Identify which cell holds the provided text, then report its (X, Y) central coordinate. 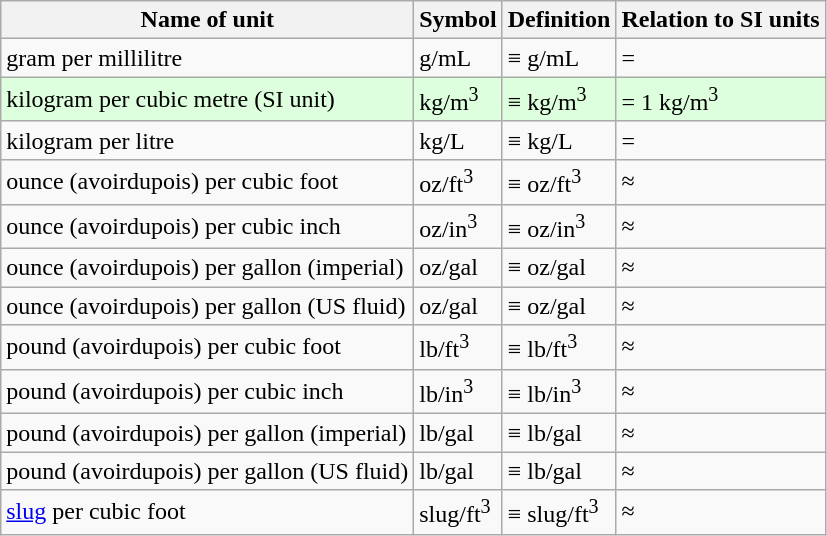
Definition (559, 20)
ounce (avoirdupois) per gallon (imperial) (208, 268)
≡ slug/ft3 (559, 512)
lb/in3 (458, 392)
kg/L (458, 140)
Relation to SI units (720, 20)
≡ lb/ft3 (559, 348)
kg/m3 (458, 100)
oz/in3 (458, 226)
gram per millilitre (208, 58)
≡ kg/L (559, 140)
≡ g/mL (559, 58)
pound (avoirdupois) per gallon (US fluid) (208, 471)
ounce (avoirdupois) per gallon (US fluid) (208, 306)
lb/ft3 (458, 348)
≡ oz/in3 (559, 226)
kilogram per litre (208, 140)
ounce (avoirdupois) per cubic inch (208, 226)
slug per cubic foot (208, 512)
pound (avoirdupois) per gallon (imperial) (208, 433)
pound (avoirdupois) per cubic foot (208, 348)
g/mL (458, 58)
≡ oz/ft3 (559, 182)
slug/ft3 (458, 512)
Name of unit (208, 20)
pound (avoirdupois) per cubic inch (208, 392)
oz/ft3 (458, 182)
Symbol (458, 20)
≡ kg/m3 (559, 100)
= 1 kg/m3 (720, 100)
ounce (avoirdupois) per cubic foot (208, 182)
≡ lb/in3 (559, 392)
kilogram per cubic metre (SI unit) (208, 100)
